Pinpoint the cell where the given text exists, returning its [x, y] midpoint coordinate. 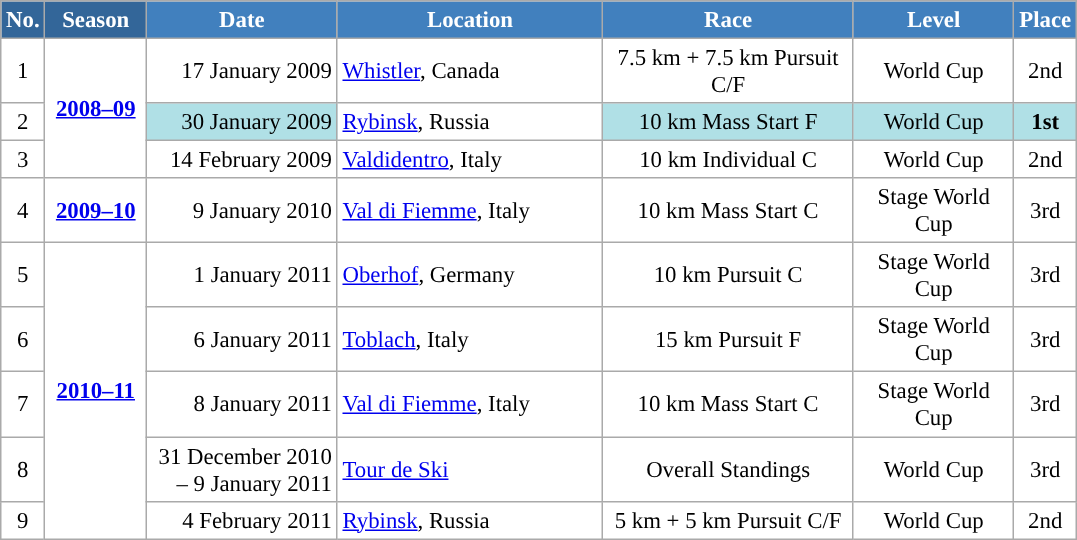
Level [934, 20]
10 km Mass Start F [728, 122]
1 January 2011 [242, 276]
30 January 2009 [242, 122]
4 February 2011 [242, 520]
15 km Pursuit F [728, 340]
7 [23, 404]
1 [23, 72]
No. [23, 20]
6 [23, 340]
2010–11 [96, 391]
31 December 2010 – 9 January 2011 [242, 470]
Oberhof, Germany [470, 276]
Tour de Ski [470, 470]
Season [96, 20]
3 [23, 160]
Date [242, 20]
5 [23, 276]
Race [728, 20]
4 [23, 210]
Place [1045, 20]
10 km Pursuit C [728, 276]
10 km Individual C [728, 160]
8 January 2011 [242, 404]
2 [23, 122]
9 [23, 520]
17 January 2009 [242, 72]
Whistler, Canada [470, 72]
Valdidentro, Italy [470, 160]
9 January 2010 [242, 210]
1st [1045, 122]
2009–10 [96, 210]
7.5 km + 7.5 km Pursuit C/F [728, 72]
Toblach, Italy [470, 340]
8 [23, 470]
5 km + 5 km Pursuit C/F [728, 520]
6 January 2011 [242, 340]
14 February 2009 [242, 160]
2008–09 [96, 109]
Overall Standings [728, 470]
Location [470, 20]
